Output the [X, Y] coordinate of the center of the cell containing the given text.  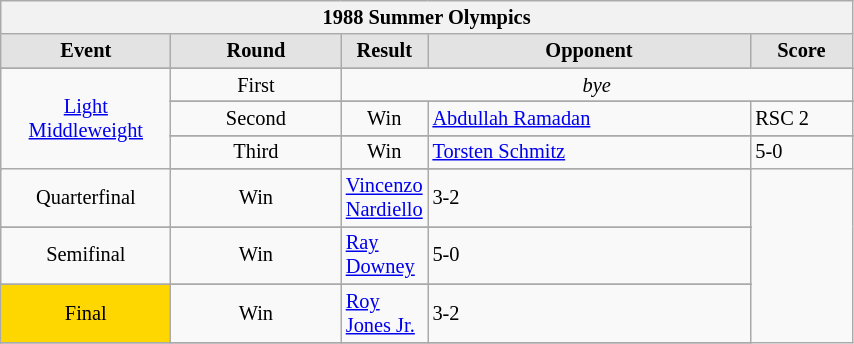
Semifinal [86, 255]
Result [384, 51]
Roy Jones Jr. [384, 313]
Final [86, 313]
bye [597, 85]
Opponent [590, 51]
Ray Downey [384, 255]
Third [256, 152]
First [256, 85]
Torsten Schmitz [590, 152]
Light Middleweight [86, 118]
Vincenzo Nardiello [384, 198]
Second [256, 118]
RSC 2 [801, 118]
Round [256, 51]
Abdullah Ramadan [590, 118]
Quarterfinal [86, 198]
Event [86, 51]
Score [801, 51]
1988 Summer Olympics [427, 17]
